Detect which cell encompasses the target text, then output its [X, Y] center coordinate. 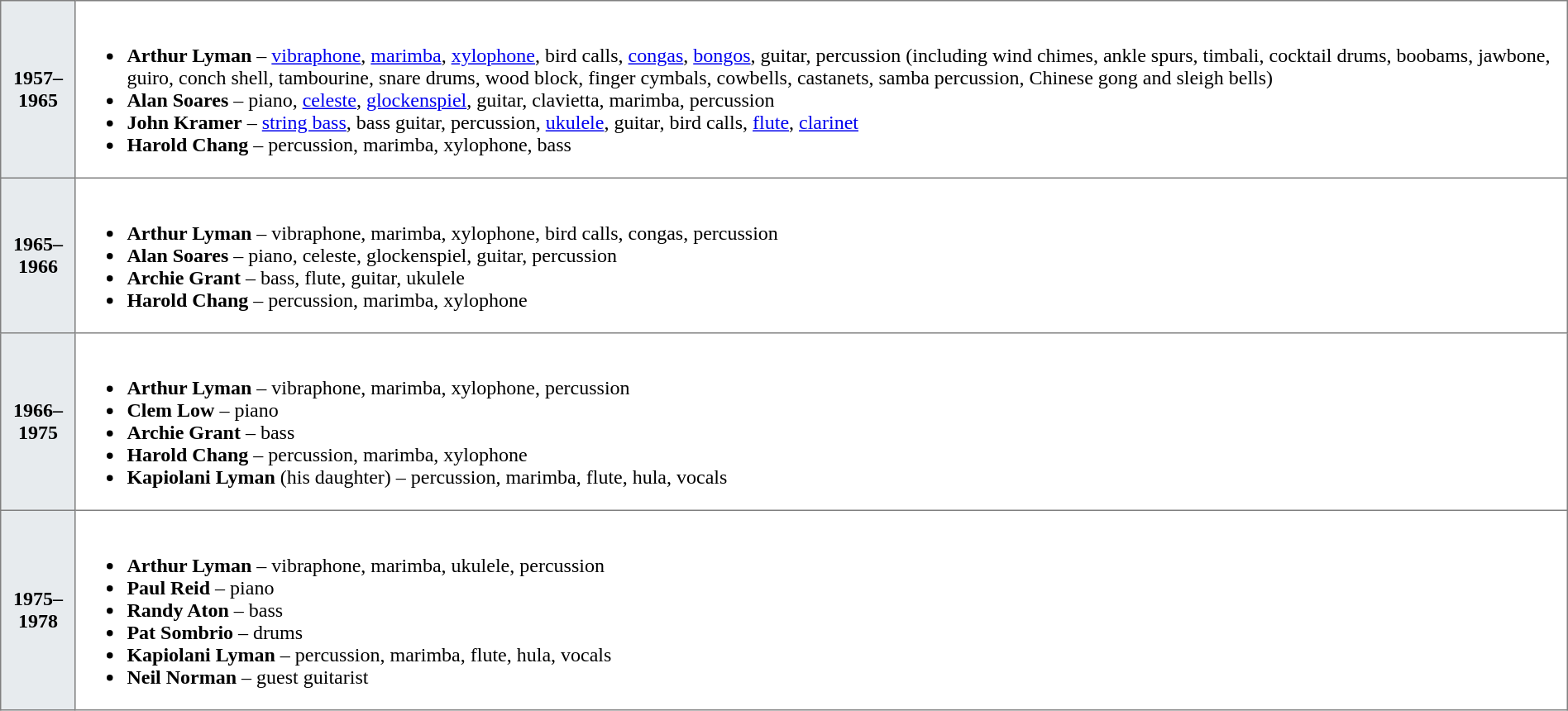
1966–1975 [38, 422]
1965–1966 [38, 255]
1957–1965 [38, 89]
1975–1978 [38, 610]
